Pinpoint the cell where the given text exists, returning its (x, y) midpoint coordinate. 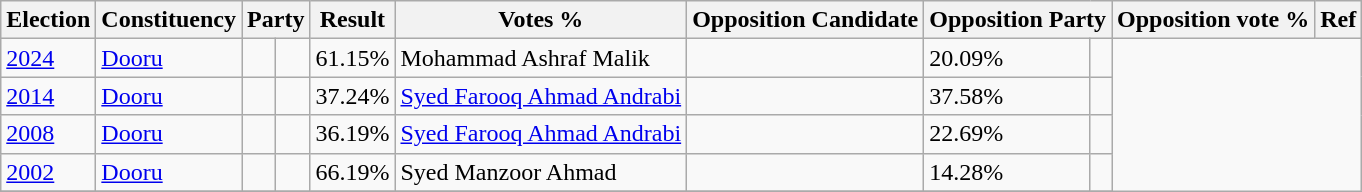
37.58% (1007, 96)
66.19% (352, 172)
Opposition Party (1018, 20)
2002 (48, 172)
14.28% (1007, 172)
Constituency (169, 20)
2008 (48, 134)
Opposition Candidate (806, 20)
Ref (1338, 20)
2014 (48, 96)
2024 (48, 58)
Votes % (541, 20)
20.09% (1007, 58)
36.19% (352, 134)
Result (352, 20)
Mohammad Ashraf Malik (541, 58)
37.24% (352, 96)
Opposition vote % (1214, 20)
Syed Manzoor Ahmad (541, 172)
Election (48, 20)
Party (276, 20)
61.15% (352, 58)
22.69% (1007, 134)
